Determine the [x, y] coordinate at the center of the cell enclosing the given text.  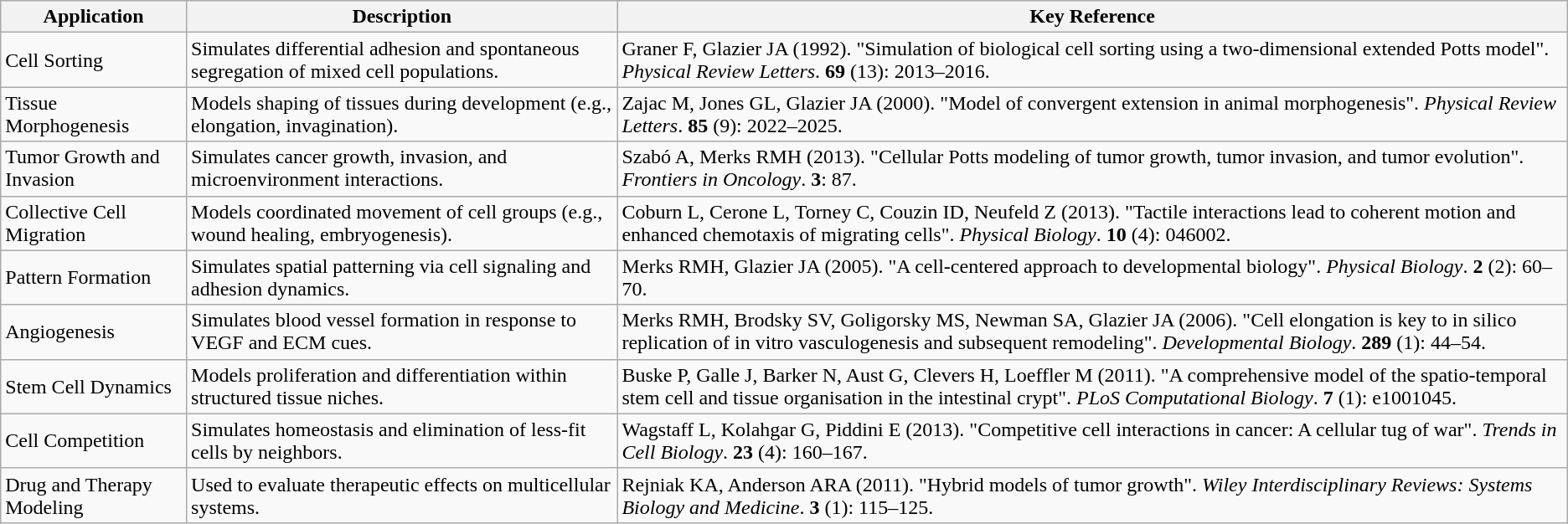
Models coordinated movement of cell groups (e.g., wound healing, embryogenesis). [402, 223]
Key Reference [1092, 17]
Wagstaff L, Kolahgar G, Piddini E (2013). "Competitive cell interactions in cancer: A cellular tug of war". Trends in Cell Biology. 23 (4): 160–167. [1092, 440]
Stem Cell Dynamics [94, 387]
Merks RMH, Glazier JA (2005). "A cell-centered approach to developmental biology". Physical Biology. 2 (2): 60–70. [1092, 278]
Simulates homeostasis and elimination of less-fit cells by neighbors. [402, 440]
Collective Cell Migration [94, 223]
Drug and Therapy Modeling [94, 496]
Szabó A, Merks RMH (2013). "Cellular Potts modeling of tumor growth, tumor invasion, and tumor evolution". Frontiers in Oncology. 3: 87. [1092, 169]
Simulates cancer growth, invasion, and microenvironment interactions. [402, 169]
Pattern Formation [94, 278]
Models shaping of tissues during development (e.g., elongation, invagination). [402, 114]
Rejniak KA, Anderson ARA (2011). "Hybrid models of tumor growth". Wiley Interdisciplinary Reviews: Systems Biology and Medicine. 3 (1): 115–125. [1092, 496]
Tumor Growth and Invasion [94, 169]
Cell Competition [94, 440]
Used to evaluate therapeutic effects on multicellular systems. [402, 496]
Simulates blood vessel formation in response to VEGF and ECM cues. [402, 331]
Tissue Morphogenesis [94, 114]
Application [94, 17]
Angiogenesis [94, 331]
Cell Sorting [94, 60]
Simulates differential adhesion and spontaneous segregation of mixed cell populations. [402, 60]
Models proliferation and differentiation within structured tissue niches. [402, 387]
Description [402, 17]
Simulates spatial patterning via cell signaling and adhesion dynamics. [402, 278]
Zajac M, Jones GL, Glazier JA (2000). "Model of convergent extension in animal morphogenesis". Physical Review Letters. 85 (9): 2022–2025. [1092, 114]
